Output the [x, y] coordinate of the center of the cell containing the given text.  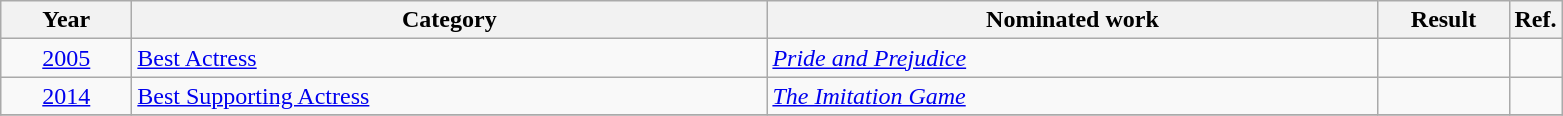
Best Actress [450, 58]
Category [450, 20]
Result [1444, 20]
Year [66, 20]
The Imitation Game [1072, 96]
Best Supporting Actress [450, 96]
2005 [66, 58]
2014 [66, 96]
Nominated work [1072, 20]
Pride and Prejudice [1072, 58]
Ref. [1536, 20]
